Capture the cell that displays the provided text and extract its [X, Y] central coordinate. 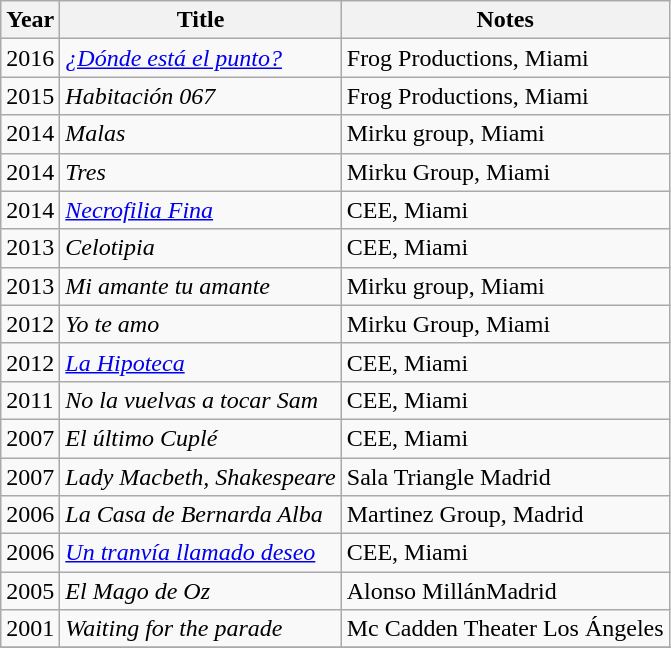
La Hipoteca [200, 362]
Notes [505, 20]
Un tranvía llamado deseo [200, 553]
El Mago de Oz [200, 591]
Martinez Group, Madrid [505, 515]
Celotipia [200, 248]
Sala Triangle Madrid [505, 477]
Necrofilia Fina [200, 210]
El último Cuplé [200, 438]
Tres [200, 172]
2005 [30, 591]
2011 [30, 400]
2001 [30, 629]
Mi amante tu amante [200, 286]
¿Dónde está el punto? [200, 58]
2016 [30, 58]
2015 [30, 96]
Malas [200, 134]
Mc Cadden Theater Los Ángeles [505, 629]
Yo te amo [200, 324]
No la vuelvas a tocar Sam [200, 400]
Alonso MillánMadrid [505, 591]
Waiting for the parade [200, 629]
Year [30, 20]
Habitación 067 [200, 96]
Title [200, 20]
La Casa de Bernarda Alba [200, 515]
Lady Macbeth, Shakespeare [200, 477]
